Return the [x, y] coordinate for the center point of the cell that contains the specified text.  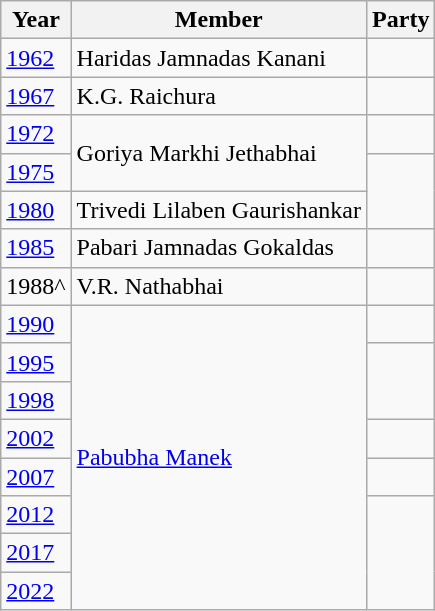
2022 [36, 591]
Haridas Jamnadas Kanani [218, 58]
1995 [36, 362]
1985 [36, 248]
2002 [36, 438]
1988^ [36, 286]
1975 [36, 172]
Member [218, 20]
1967 [36, 96]
Goriya Markhi Jethabhai [218, 153]
Year [36, 20]
2017 [36, 553]
V.R. Nathabhai [218, 286]
Trivedi Lilaben Gaurishankar [218, 210]
1990 [36, 324]
1980 [36, 210]
K.G. Raichura [218, 96]
1972 [36, 134]
Pabari Jamnadas Gokaldas [218, 248]
1998 [36, 400]
Pabubha Manek [218, 457]
1962 [36, 58]
Party [401, 20]
2012 [36, 515]
2007 [36, 477]
